Return the [X, Y] coordinate for the center point of the cell that contains the specified text.  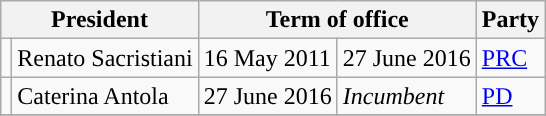
16 May 2011 [268, 58]
Incumbent [406, 96]
Renato Sacristiani [105, 58]
Term of office [337, 20]
PRC [510, 58]
President [100, 20]
Caterina Antola [105, 96]
PD [510, 96]
Party [510, 20]
